Return [X, Y] of the center of cell containing provided text 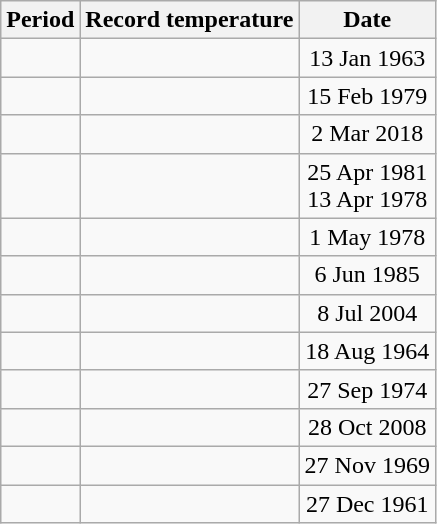
25 Apr 198113 Apr 1978 [367, 186]
28 Oct 2008 [367, 427]
2 Mar 2018 [367, 134]
27 Sep 1974 [367, 389]
27 Dec 1961 [367, 503]
27 Nov 1969 [367, 465]
6 Jun 1985 [367, 275]
15 Feb 1979 [367, 96]
Date [367, 20]
18 Aug 1964 [367, 351]
Record temperature [190, 20]
13 Jan 1963 [367, 58]
Period [40, 20]
1 May 1978 [367, 237]
8 Jul 2004 [367, 313]
